Determine the (x, y) coordinate at the center of the cell enclosing the given text.  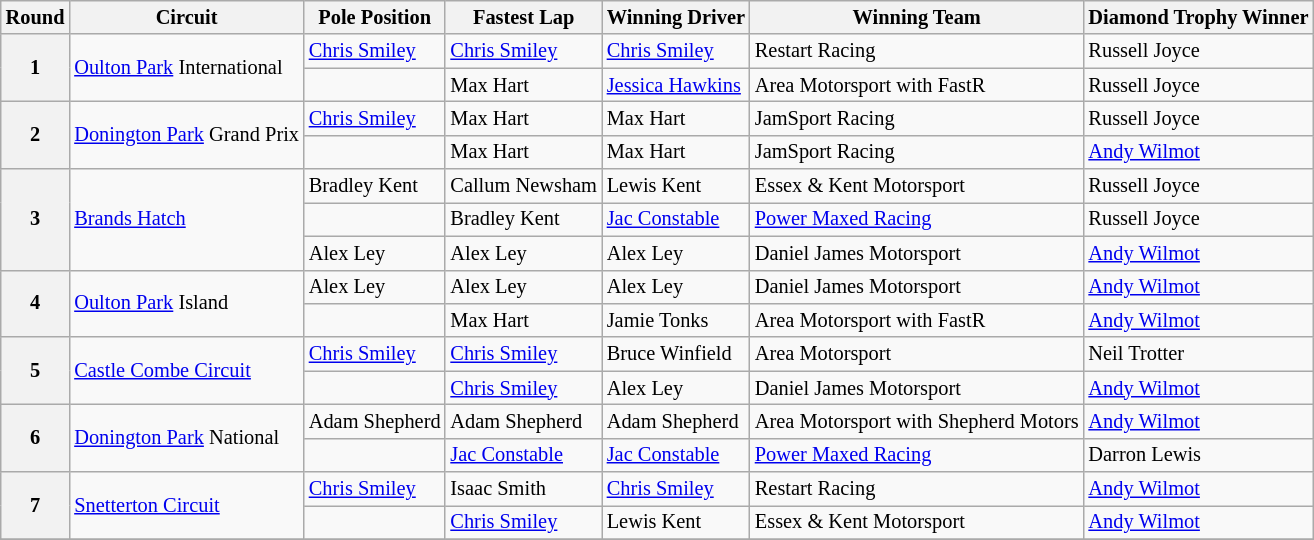
Bruce Winfield (676, 354)
Fastest Lap (523, 17)
Donington Park National (186, 438)
Callum Newsham (523, 186)
7 (36, 506)
Winning Driver (676, 17)
Jamie Tonks (676, 320)
Neil Trotter (1199, 354)
Snetterton Circuit (186, 506)
Darron Lewis (1199, 455)
4 (36, 304)
Isaac Smith (523, 489)
Jessica Hawkins (676, 85)
Oulton Park International (186, 68)
Oulton Park Island (186, 304)
5 (36, 370)
6 (36, 438)
Area Motorsport (917, 354)
Circuit (186, 17)
3 (36, 220)
Brands Hatch (186, 220)
Round (36, 17)
Area Motorsport with Shepherd Motors (917, 421)
1 (36, 68)
2 (36, 134)
Winning Team (917, 17)
Pole Position (375, 17)
Donington Park Grand Prix (186, 134)
Castle Combe Circuit (186, 370)
Diamond Trophy Winner (1199, 17)
